Scan for the cell matching the given text and deliver its [x, y] coordinate at center. 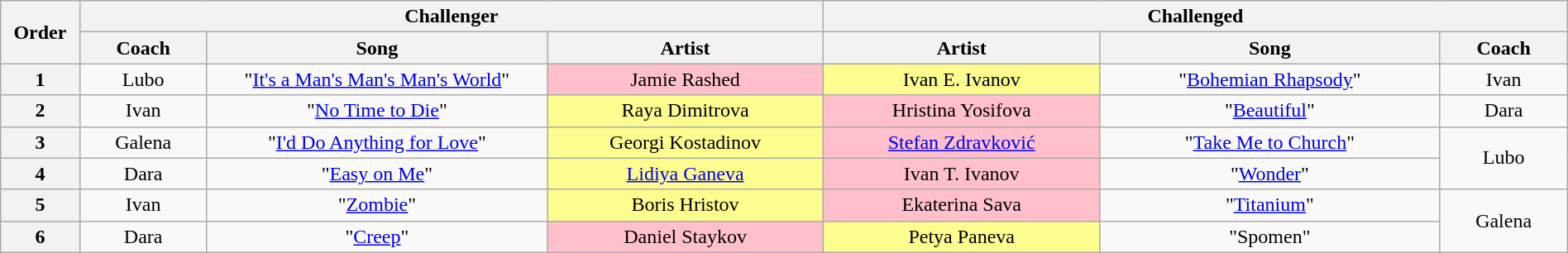
"Zombie" [377, 205]
5 [40, 205]
"Beautiful" [1270, 111]
"Titanium" [1270, 205]
Daniel Staykov [686, 236]
Order [40, 32]
Georgi Kostadinov [686, 142]
"Take Me to Church" [1270, 142]
Challenger [452, 17]
"It's a Man's Man's Man's World" [377, 79]
"No Time to Die" [377, 111]
Hristina Yosifova [962, 111]
4 [40, 174]
Stefan Zdravković [962, 142]
1 [40, 79]
Raya Dimitrova [686, 111]
Ivan T. Ivanov [962, 174]
6 [40, 236]
3 [40, 142]
"Creep" [377, 236]
"Bohemian Rhapsody" [1270, 79]
Challenged [1196, 17]
Jamie Rashed [686, 79]
"Easy on Me" [377, 174]
Boris Hristov [686, 205]
"I'd Do Anything for Love" [377, 142]
"Spomen" [1270, 236]
"Wonder" [1270, 174]
2 [40, 111]
Ekaterina Sava [962, 205]
Petya Paneva [962, 236]
Lidiya Ganeva [686, 174]
Ivan E. Ivanov [962, 79]
